Return [X, Y] of the center of cell containing provided text 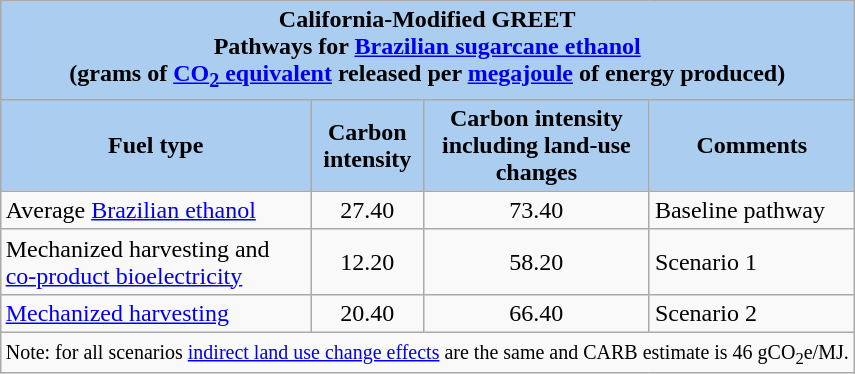
Mechanized harvesting [156, 313]
58.20 [536, 262]
73.40 [536, 210]
Mechanized harvesting and co-product bioelectricity [156, 262]
Scenario 2 [752, 313]
Note: for all scenarios indirect land use change effects are the same and CARB estimate is 46 gCO2e/MJ. [427, 352]
27.40 [367, 210]
66.40 [536, 313]
Comments [752, 145]
Scenario 1 [752, 262]
Carbon intensity including land-usechanges [536, 145]
12.20 [367, 262]
California-Modified GREETPathways for Brazilian sugarcane ethanol (grams of CO2 equivalent released per megajoule of energy produced) [427, 50]
Carbonintensity [367, 145]
Average Brazilian ethanol [156, 210]
20.40 [367, 313]
Baseline pathway [752, 210]
Fuel type [156, 145]
